Capture the cell that displays the provided text and extract its [x, y] central coordinate. 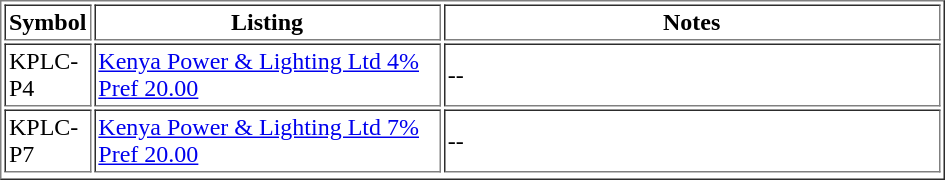
Kenya Power & Lighting Ltd 7% Pref 20.00 [267, 142]
KPLC-P4 [47, 76]
KPLC-P7 [47, 142]
Listing [267, 22]
Notes [691, 22]
Symbol [47, 22]
Kenya Power & Lighting Ltd 4% Pref 20.00 [267, 76]
